Provide the (X, Y) coordinate of the cell's center where the given text is located.  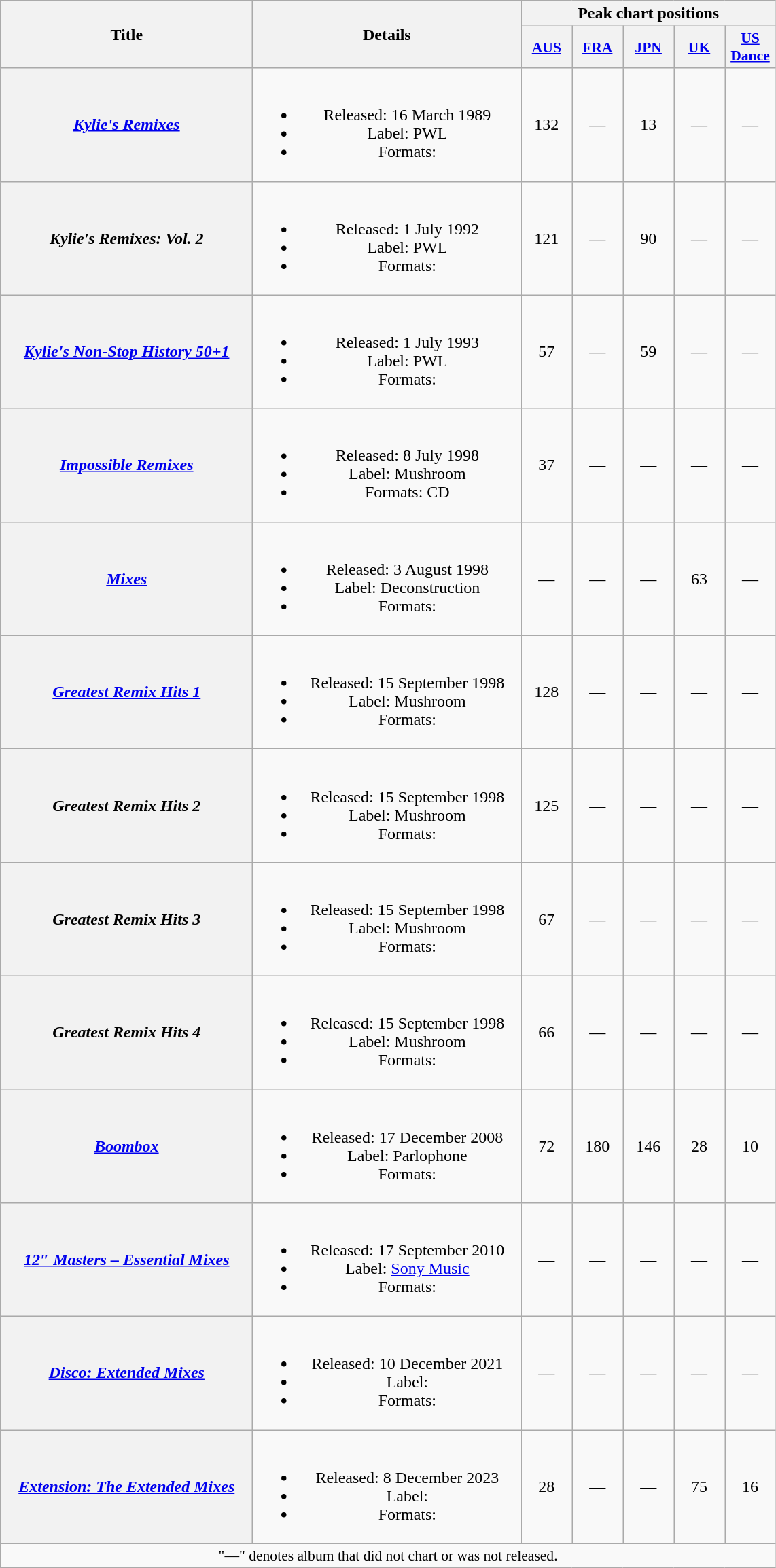
146 (648, 1147)
AUS (546, 48)
75 (700, 1486)
128 (546, 692)
Released: 8 July 1998Label: MushroomFormats: CD (387, 465)
Mixes (126, 579)
Released: 16 March 1989Label: PWLFormats: (387, 125)
"—" denotes album that did not chart or was not released. (389, 1556)
Extension: The Extended Mixes (126, 1486)
Released: 10 December 2021Label: Formats: (387, 1374)
59 (648, 352)
Released: 3 August 1998Label: DeconstructionFormats: (387, 579)
57 (546, 352)
180 (598, 1147)
Released: 17 December 2008Label: ParlophoneFormats: (387, 1147)
37 (546, 465)
USDance (750, 48)
Details (387, 34)
13 (648, 125)
Greatest Remix Hits 2 (126, 806)
63 (700, 579)
Kylie's Non-Stop History 50+1 (126, 352)
JPN (648, 48)
Released: 17 September 2010Label: Sony MusicFormats: (387, 1260)
Kylie's Remixes: Vol. 2 (126, 238)
Released: 8 December 2023Label: Formats: (387, 1486)
Title (126, 34)
72 (546, 1147)
90 (648, 238)
Greatest Remix Hits 3 (126, 919)
12″ Masters – Essential Mixes (126, 1260)
67 (546, 919)
FRA (598, 48)
Greatest Remix Hits 1 (126, 692)
Peak chart positions (648, 14)
10 (750, 1147)
Released: 1 July 1993Label: PWLFormats: (387, 352)
Disco: Extended Mixes (126, 1374)
125 (546, 806)
Kylie's Remixes (126, 125)
Greatest Remix Hits 4 (126, 1033)
UK (700, 48)
66 (546, 1033)
16 (750, 1486)
Released: 1 July 1992Label: PWLFormats: (387, 238)
132 (546, 125)
Impossible Remixes (126, 465)
121 (546, 238)
Boombox (126, 1147)
